Capture the cell that displays the provided text and extract its [x, y] central coordinate. 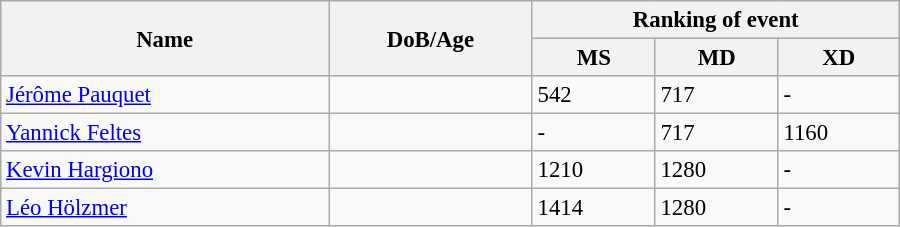
542 [594, 95]
1160 [838, 133]
1210 [594, 170]
1414 [594, 208]
MS [594, 58]
Name [165, 38]
Jérôme Pauquet [165, 95]
MD [716, 58]
XD [838, 58]
DoB/Age [431, 38]
Ranking of event [716, 20]
Léo Hölzmer [165, 208]
Yannick Feltes [165, 133]
Kevin Hargiono [165, 170]
